Find where the given text appears and provide that cell's center as [x, y] coordinate. 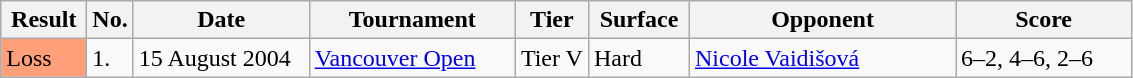
Tier [552, 20]
Score [1044, 20]
Opponent [823, 20]
Loss [44, 58]
Result [44, 20]
Surface [638, 20]
Nicole Vaidišová [823, 58]
15 August 2004 [221, 58]
Tier V [552, 58]
1. [110, 58]
6–2, 4–6, 2–6 [1044, 58]
No. [110, 20]
Hard [638, 58]
Vancouver Open [412, 58]
Date [221, 20]
Tournament [412, 20]
